Return the [x, y] coordinate for the center point of the cell that contains the specified text.  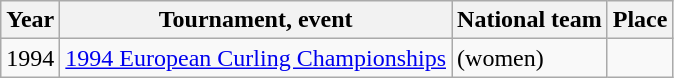
1994 European Curling Championships [256, 58]
Tournament, event [256, 20]
Place [640, 20]
(women) [530, 58]
Year [30, 20]
National team [530, 20]
1994 [30, 58]
